Identify which cell holds the provided text, then report its (x, y) central coordinate. 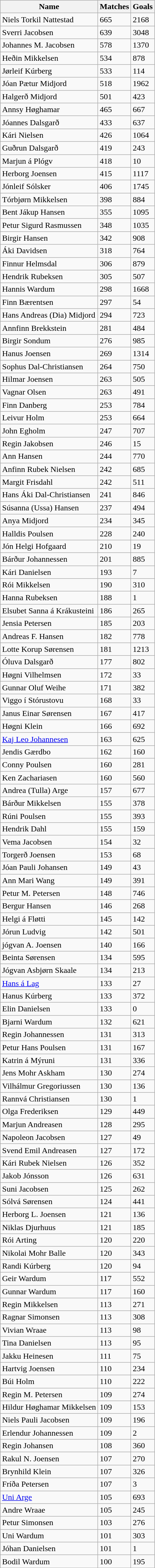
707 (143, 431)
355 (114, 212)
Bárður Johannessen (49, 559)
Niels Torkil Nattestad (49, 20)
1668 (143, 289)
100 (114, 1561)
1745 (143, 187)
201 (114, 559)
449 (143, 1112)
560 (143, 777)
Birgir Sondum (49, 341)
Beinta Sørensen (49, 957)
Jensia Petersen (49, 623)
181 (114, 649)
196 (143, 1420)
494 (143, 508)
Gunnar Wardum (49, 1292)
505 (143, 379)
146 (114, 906)
1314 (143, 353)
171 (114, 688)
677 (143, 791)
578 (114, 45)
Uni Wardum (49, 1536)
43 (143, 868)
Petur Hans Poulsen (49, 1047)
128 (114, 1124)
665 (114, 20)
313 (143, 1035)
534 (114, 58)
241 (114, 495)
784 (143, 405)
111 (114, 1356)
Ann Mari Wang (49, 880)
418 (114, 161)
95 (143, 1343)
220 (143, 1240)
19 (143, 546)
Matches (114, 7)
Hanna Rubeksen (49, 598)
222 (143, 1381)
Katrin á Mýruni (49, 1060)
507 (143, 276)
243 (143, 148)
237 (114, 508)
Lotte Korup Sørensen (49, 649)
32 (143, 842)
465 (114, 109)
343 (143, 1253)
190 (114, 585)
Bárður Mikkelsen (49, 803)
103 (114, 1523)
Goals (143, 7)
145 (114, 919)
Jógvan Asbjørn Skaale (49, 970)
879 (143, 264)
Johannes M. Jacobsen (49, 45)
245 (143, 1510)
426 (114, 135)
98 (143, 1330)
Kaj Leo Johannesen (49, 739)
802 (143, 662)
Helgi á Fløtti (49, 919)
372 (143, 996)
391 (143, 880)
244 (114, 456)
John Egholm (49, 431)
269 (114, 353)
Óluva Dalsgarð (49, 662)
Conny Poulsen (49, 765)
318 (114, 251)
750 (143, 366)
264 (114, 366)
49 (143, 1137)
Rakul N. Joensen (49, 1459)
693 (143, 1497)
262 (143, 1189)
Marjun Andreasen (49, 1124)
Kári Danielsen (49, 572)
Bent Jákup Hansen (49, 212)
Hannis Wardum (49, 289)
723 (143, 315)
Sólvá Sørensen (49, 1202)
Sverri Jacobsen (49, 32)
Hendrik Dahl (49, 829)
625 (143, 739)
0 (143, 1009)
298 (114, 289)
140 (114, 945)
685 (143, 469)
162 (114, 752)
Vagnar Olsen (49, 392)
533 (114, 71)
Hans Andreas (Dia) Midjord (49, 315)
3048 (143, 32)
360 (143, 1446)
125 (114, 1189)
Tórbjørn Mikkelsen (49, 200)
310 (143, 585)
764 (143, 251)
Jendis Gærdbo (49, 752)
Jón Helgi Hofgaard (49, 546)
Halldis Poulsen (49, 533)
193 (114, 572)
441 (143, 1202)
667 (143, 109)
Hans Áki Dal-Christiansen (49, 495)
Janus Einar Sørensen (49, 713)
417 (143, 713)
378 (143, 803)
Andreas F. Hansen (49, 636)
Ragnar Simonsen (49, 1317)
Annfinn Brekkstein (49, 328)
Niklas Djurhuus (49, 1227)
884 (143, 200)
148 (114, 893)
Hildur Høghamar Mikkelsen (49, 1407)
Høgni Vilhelmsen (49, 675)
Bergur Hansen (49, 906)
511 (143, 482)
778 (143, 636)
Petur Simonsen (49, 1523)
Andre Wraae (49, 1510)
Herborg Joensen (49, 174)
1095 (143, 212)
27 (143, 983)
Jakob Jónsson (49, 1176)
Herborg L. Joensen (49, 1215)
7 (143, 572)
Elsubet Sanna á Krákusteini (49, 611)
Vilhálmur Gregoriussen (49, 1086)
Rúni Poulsen (49, 816)
637 (143, 122)
228 (114, 533)
240 (143, 533)
Uni Arge (49, 1497)
1370 (143, 45)
Finn Danberg (49, 405)
268 (143, 906)
406 (114, 187)
382 (143, 688)
Hendrik Rubeksen (49, 276)
Birgir Hansen (49, 238)
154 (114, 842)
Súsanna (Ussa) Hansen (49, 508)
595 (143, 957)
Randi Kúrberg (49, 1266)
552 (143, 1279)
Marjun á Plógv (49, 161)
159 (143, 829)
295 (143, 1124)
Vivian Wraae (49, 1330)
Finnur Helmsdal (49, 264)
10 (143, 161)
188 (114, 598)
213 (143, 970)
Geir Wardum (49, 1279)
94 (143, 1266)
Jóan Pætur Midjord (49, 84)
Jens Mohr Askham (49, 1073)
265 (143, 611)
352 (143, 1163)
54 (143, 302)
639 (114, 32)
Hartvig Joensen (49, 1368)
Margit Frisdahl (49, 482)
Leivur Holm (49, 418)
2 (143, 1433)
157 (114, 791)
336 (143, 1060)
621 (143, 1022)
Jónleif Sólsker (49, 187)
1117 (143, 174)
305 (114, 276)
Hans á Lag (49, 983)
631 (143, 1176)
664 (143, 418)
Petur M. Petersen (49, 893)
Áki Davidsen (49, 251)
419 (114, 148)
Jóan Pauli Johansen (49, 868)
1962 (143, 84)
177 (114, 662)
484 (143, 328)
247 (114, 431)
Bodil Wardum (49, 1561)
jógvan A. Joensen (49, 945)
Bjarni Wardum (49, 1022)
746 (143, 893)
491 (143, 392)
Rannvá Christiansen (49, 1099)
186 (114, 611)
75 (143, 1356)
Finn Bærentsen (49, 302)
Tina Danielsen (49, 1343)
770 (143, 456)
Erlendur Johannessen (49, 1433)
878 (143, 58)
297 (114, 302)
985 (143, 341)
Hanus Kúrberg (49, 996)
Jórun Ludvig (49, 932)
Regin M. Petersen (49, 1394)
Guðrun Dalsgarð (49, 148)
Brynhild Klein (49, 1471)
Høgni Klein (49, 726)
Kári Rubek Nielsen (49, 1163)
Búi Holm (49, 1381)
Halgerð Midjord (49, 97)
Ken Zachariasen (49, 777)
129 (114, 1112)
308 (143, 1317)
Andrea (Tulla) Arge (49, 791)
270 (143, 1459)
342 (114, 238)
15 (143, 444)
Olga Frederiksen (49, 1112)
108 (114, 1446)
846 (143, 495)
Fríða Petersen (49, 1484)
203 (143, 623)
415 (114, 174)
Niels Pauli Jacobsen (49, 1420)
Regin Mikkelsen (49, 1304)
518 (114, 84)
908 (143, 238)
Regin Johansen (49, 1446)
Ann Hansen (49, 456)
Hilmar Joensen (49, 379)
393 (143, 816)
Hanus Joensen (49, 353)
Jørleif Kúrberg (49, 71)
Svend Emil Andreasen (49, 1150)
Elin Danielsen (49, 1009)
Petur Sigurd Rasmussen (49, 225)
Gunnar Oluf Weihe (49, 688)
182 (114, 636)
885 (143, 559)
1064 (143, 135)
345 (143, 521)
423 (143, 97)
326 (143, 1471)
195 (143, 1561)
Annsy Høghamar (49, 109)
114 (143, 71)
Nikolai Mohr Balle (49, 1253)
Suni Jacobsen (49, 1189)
132 (114, 1022)
Regin Johannessen (49, 1035)
Viggo í Stórustovu (49, 700)
Napoleon Jacobsen (49, 1137)
3 (143, 1484)
Rói Mikkelsen (49, 585)
210 (114, 546)
124 (114, 1202)
398 (114, 200)
306 (114, 264)
1035 (143, 225)
Regin Jakobsen (49, 444)
246 (114, 444)
Vema Jacobsen (49, 842)
Anya Midjord (49, 521)
Name (49, 7)
692 (143, 726)
68 (143, 855)
Torgerð Joensen (49, 855)
433 (114, 122)
Kári Nielsen (49, 135)
Jakku Heinesen (49, 1356)
Jóannes Dalsgarð (49, 122)
271 (143, 1304)
348 (114, 225)
Heðin Mikkelsen (49, 58)
Anfinn Rubek Nielsen (49, 469)
1213 (143, 649)
303 (143, 1536)
Jóhan Danielsen (49, 1548)
Sophus Dal-Christiansen (49, 366)
168 (114, 700)
2168 (143, 20)
294 (114, 315)
Rói Arting (49, 1240)
163 (114, 739)
